Search for the cell housing the specified text and yield its (x, y) center coordinate. 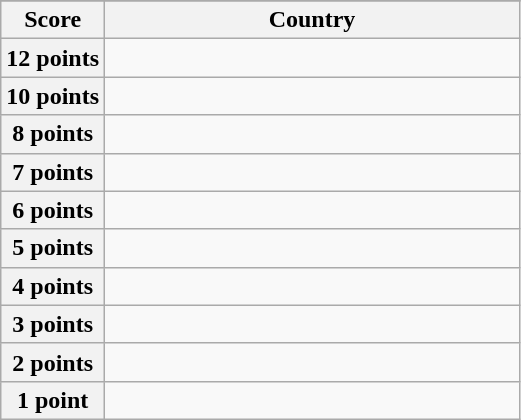
8 points (53, 134)
Country (312, 20)
2 points (53, 362)
1 point (53, 400)
3 points (53, 324)
7 points (53, 172)
4 points (53, 286)
Score (53, 20)
5 points (53, 248)
12 points (53, 58)
10 points (53, 96)
6 points (53, 210)
